Extract the (x, y) coordinate from the center of the cell holding the provided text.  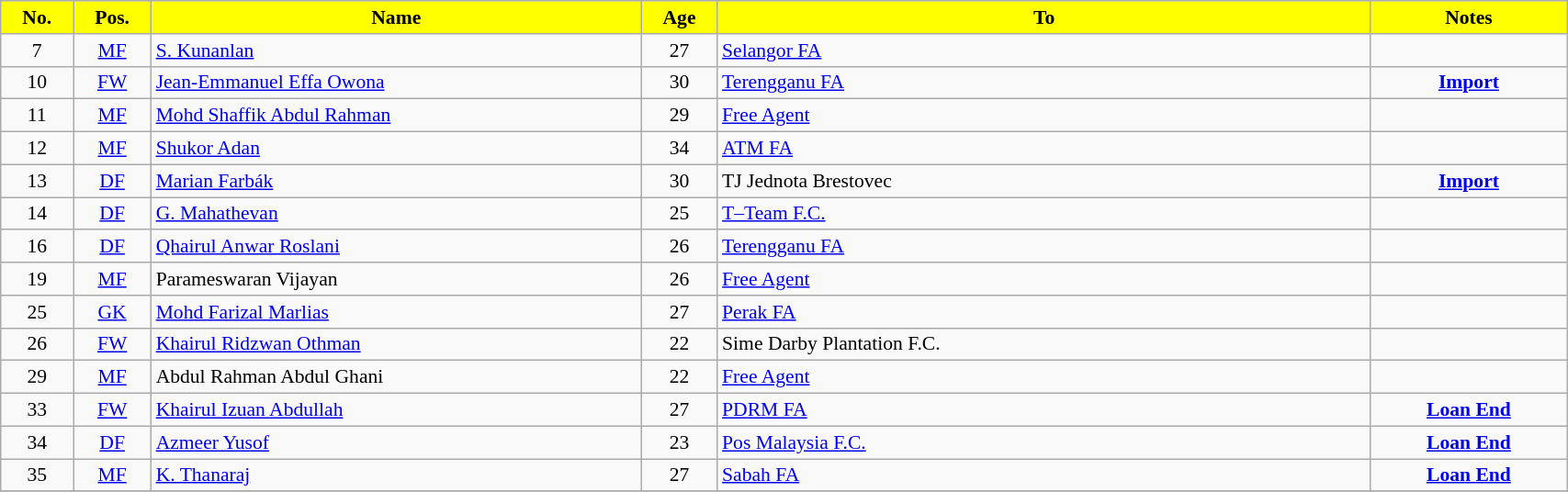
Pos Malaysia F.C. (1043, 442)
Jean-Emmanuel Effa Owona (397, 83)
23 (680, 442)
Pos. (112, 17)
Khairul Ridzwan Othman (397, 344)
Marian Farbák (397, 181)
Age (680, 17)
Azmeer Yusof (397, 442)
13 (37, 181)
Abdul Rahman Abdul Ghani (397, 377)
Sime Darby Plantation F.C. (1043, 344)
Qhairul Anwar Roslani (397, 247)
14 (37, 214)
PDRM FA (1043, 410)
Notes (1468, 17)
Mohd Farizal Marlias (397, 312)
Mohd Shaffik Abdul Rahman (397, 116)
19 (37, 279)
S. Kunanlan (397, 50)
Khairul Izuan Abdullah (397, 410)
To (1043, 17)
T–Team F.C. (1043, 214)
10 (37, 83)
35 (37, 475)
16 (37, 247)
TJ Jednota Brestovec (1043, 181)
33 (37, 410)
Parameswaran Vijayan (397, 279)
Perak FA (1043, 312)
Shukor Adan (397, 149)
GK (112, 312)
Sabah FA (1043, 475)
11 (37, 116)
G. Mahathevan (397, 214)
12 (37, 149)
Selangor FA (1043, 50)
K. Thanaraj (397, 475)
ATM FA (1043, 149)
Name (397, 17)
No. (37, 17)
7 (37, 50)
